Provide the [X, Y] coordinate of the cell's center where the given text is located.  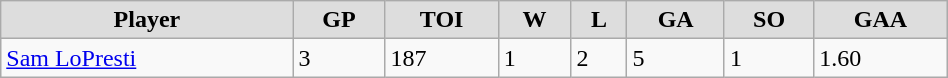
TOI [442, 20]
3 [339, 58]
GP [339, 20]
Sam LoPresti [147, 58]
GA [676, 20]
W [534, 20]
2 [599, 58]
5 [676, 58]
187 [442, 58]
GAA [881, 20]
Player [147, 20]
1.60 [881, 58]
L [599, 20]
SO [768, 20]
